Detect which cell encompasses the target text, then output its (x, y) center coordinate. 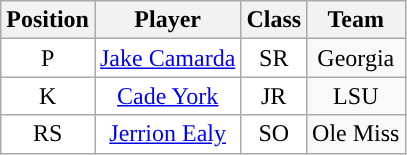
Ole Miss (356, 134)
Georgia (356, 58)
Jake Camarda (167, 58)
RS (48, 134)
Player (167, 20)
K (48, 96)
Team (356, 20)
Position (48, 20)
JR (274, 96)
SR (274, 58)
P (48, 58)
Cade York (167, 96)
SO (274, 134)
Jerrion Ealy (167, 134)
LSU (356, 96)
Class (274, 20)
